Identify which cell holds the provided text, then report its (X, Y) central coordinate. 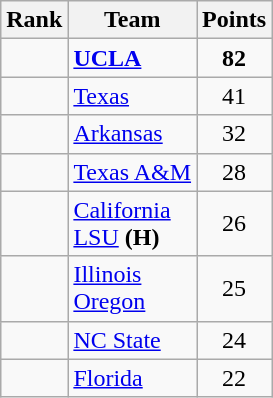
32 (234, 134)
Texas (132, 96)
IllinoisOregon (132, 288)
Rank (34, 20)
22 (234, 378)
82 (234, 58)
UCLA (132, 58)
Points (234, 20)
Team (132, 20)
26 (234, 224)
28 (234, 172)
CaliforniaLSU (H) (132, 224)
NC State (132, 340)
Texas A&M (132, 172)
Arkansas (132, 134)
24 (234, 340)
Florida (132, 378)
25 (234, 288)
41 (234, 96)
